Provide the (x, y) coordinate of the cell's center where the given text is located.  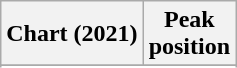
Chart (2021) (72, 34)
Peakposition (189, 34)
